For the text-containing cell, return its midpoint in [x, y] coordinate format. 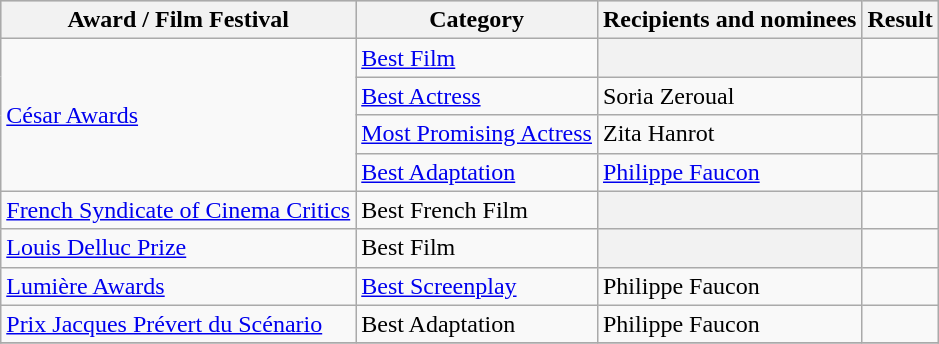
Category [477, 20]
Award / Film Festival [178, 20]
French Syndicate of Cinema Critics [178, 210]
Most Promising Actress [477, 134]
Recipients and nominees [729, 20]
Louis Delluc Prize [178, 248]
Prix Jacques Prévert du Scénario [178, 324]
Best Actress [477, 96]
Zita Hanrot [729, 134]
Best French Film [477, 210]
Result [900, 20]
Soria Zeroual [729, 96]
Best Screenplay [477, 286]
César Awards [178, 115]
Lumière Awards [178, 286]
